Determine the (x, y) coordinate at the center of the cell enclosing the given text.  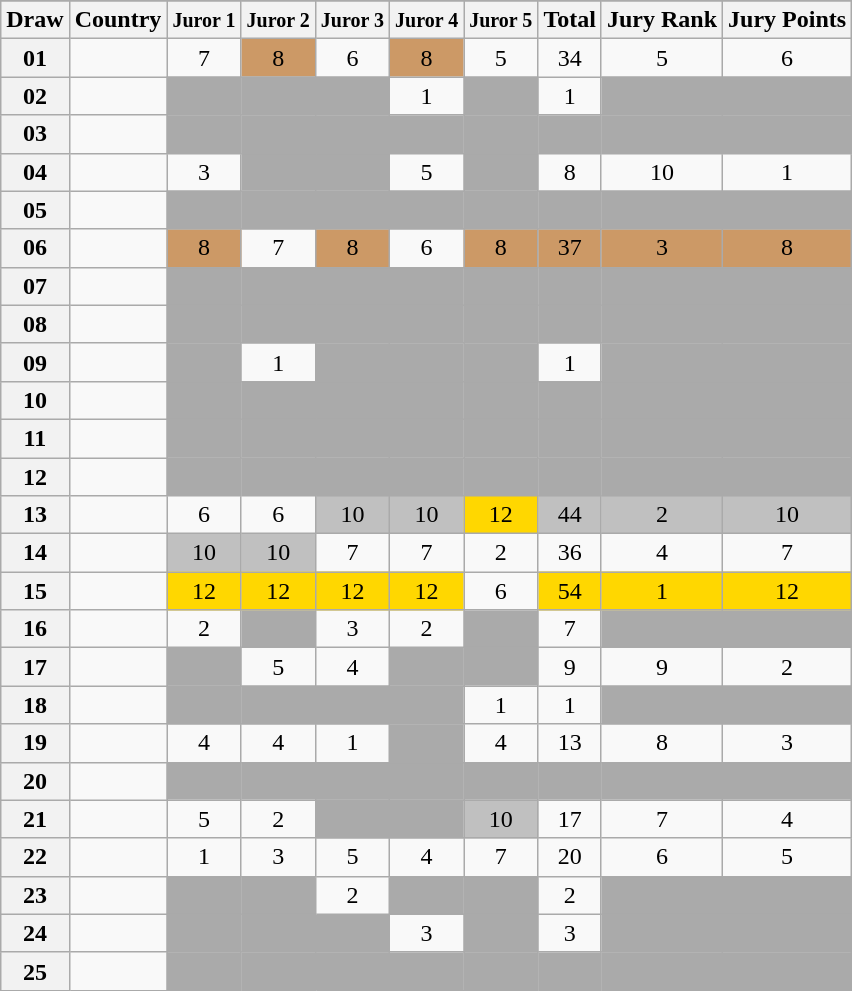
11 (35, 438)
14 (35, 553)
37 (570, 248)
44 (570, 515)
Juror 2 (278, 20)
Jury Points (788, 20)
06 (35, 248)
01 (35, 58)
36 (570, 553)
Juror 4 (426, 20)
Jury Rank (662, 20)
16 (35, 629)
21 (35, 819)
25 (35, 971)
09 (35, 362)
54 (570, 591)
04 (35, 172)
24 (35, 933)
34 (570, 58)
07 (35, 286)
Juror 3 (352, 20)
05 (35, 210)
02 (35, 96)
18 (35, 705)
Juror 1 (204, 20)
Draw (35, 20)
Total (570, 20)
15 (35, 591)
23 (35, 895)
19 (35, 743)
08 (35, 324)
22 (35, 857)
03 (35, 134)
Country (118, 20)
Juror 5 (501, 20)
